Capture the cell that displays the provided text and extract its [x, y] central coordinate. 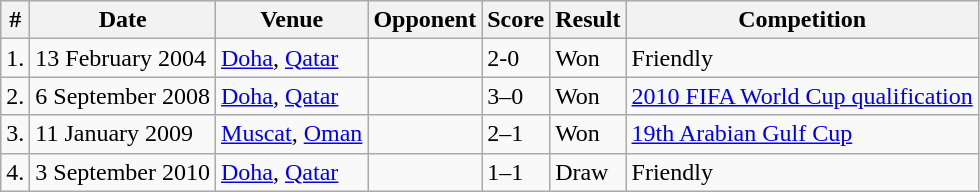
1–1 [516, 172]
Result [588, 20]
Opponent [425, 20]
3–0 [516, 96]
Muscat, Oman [292, 134]
Venue [292, 20]
Date [123, 20]
19th Arabian Gulf Cup [802, 134]
2. [16, 96]
6 September 2008 [123, 96]
4. [16, 172]
Draw [588, 172]
Competition [802, 20]
1. [16, 58]
3. [16, 134]
2–1 [516, 134]
11 January 2009 [123, 134]
2010 FIFA World Cup qualification [802, 96]
2-0 [516, 58]
# [16, 20]
3 September 2010 [123, 172]
13 February 2004 [123, 58]
Score [516, 20]
